Output the [x, y] coordinate of the center of the cell containing the given text.  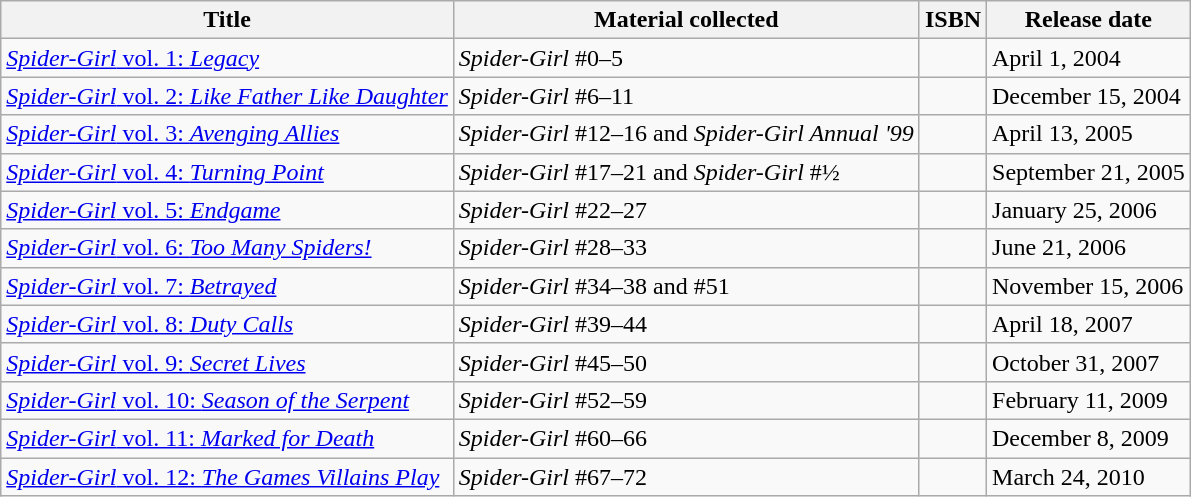
Spider-Girl #34–38 and #51 [686, 286]
Spider-Girl #52–59 [686, 400]
Spider-Girl vol. 7: Betrayed [228, 286]
Spider-Girl #67–72 [686, 477]
Spider-Girl vol. 10: Season of the Serpent [228, 400]
Spider-Girl #6–11 [686, 96]
Spider-Girl vol. 4: Turning Point [228, 172]
Release date [1089, 20]
January 25, 2006 [1089, 210]
Spider-Girl #28–33 [686, 248]
Spider-Girl vol. 9: Secret Lives [228, 362]
Material collected [686, 20]
Spider-Girl vol. 3: Avenging Allies [228, 134]
Spider-Girl #22–27 [686, 210]
Spider-Girl vol. 6: Too Many Spiders! [228, 248]
Title [228, 20]
March 24, 2010 [1089, 477]
Spider-Girl #60–66 [686, 438]
Spider-Girl vol. 2: Like Father Like Daughter [228, 96]
December 15, 2004 [1089, 96]
Spider-Girl #17–21 and Spider-Girl #½ [686, 172]
February 11, 2009 [1089, 400]
June 21, 2006 [1089, 248]
Spider-Girl vol. 1: Legacy [228, 58]
April 13, 2005 [1089, 134]
September 21, 2005 [1089, 172]
April 18, 2007 [1089, 324]
April 1, 2004 [1089, 58]
Spider-Girl #45–50 [686, 362]
Spider-Girl vol. 12: The Games Villains Play [228, 477]
November 15, 2006 [1089, 286]
Spider-Girl vol. 11: Marked for Death [228, 438]
December 8, 2009 [1089, 438]
Spider-Girl vol. 8: Duty Calls [228, 324]
Spider-Girl #39–44 [686, 324]
October 31, 2007 [1089, 362]
Spider-Girl #0–5 [686, 58]
Spider-Girl #12–16 and Spider-Girl Annual '99 [686, 134]
ISBN [952, 20]
Spider-Girl vol. 5: Endgame [228, 210]
